Extract the (x, y) coordinate from the center of the cell holding the provided text.  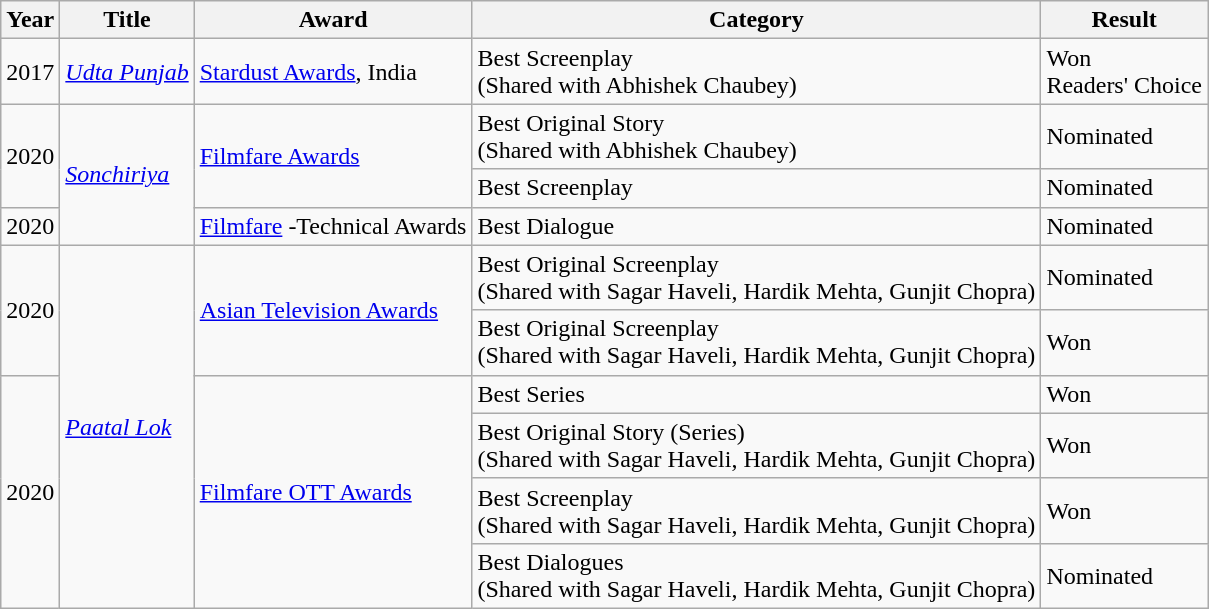
Filmfare -Technical Awards (333, 226)
Best Original Story(Shared with Abhishek Chaubey) (756, 136)
Asian Television Awards (333, 310)
Stardust Awards, India (333, 72)
Filmfare Awards (333, 156)
Award (333, 20)
Year (30, 20)
Best Dialogue (756, 226)
Best Series (756, 394)
Category (756, 20)
Best Screenplay(Shared with Sagar Haveli, Hardik Mehta, Gunjit Chopra) (756, 510)
WonReaders' Choice (1124, 72)
Best Dialogues(Shared with Sagar Haveli, Hardik Mehta, Gunjit Chopra) (756, 576)
Best Original Story (Series)(Shared with Sagar Haveli, Hardik Mehta, Gunjit Chopra) (756, 446)
Sonchiriya (127, 174)
Best Screenplay (756, 188)
Best Screenplay(Shared with Abhishek Chaubey) (756, 72)
Result (1124, 20)
Filmfare OTT Awards (333, 492)
2017 (30, 72)
Title (127, 20)
Paatal Lok (127, 426)
Udta Punjab (127, 72)
